Determine the (X, Y) coordinate at the center of the cell enclosing the given text.  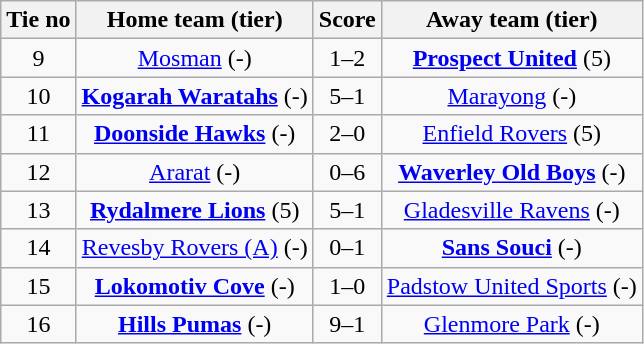
0–6 (347, 172)
1–0 (347, 286)
Prospect United (5) (512, 58)
Lokomotiv Cove (-) (194, 286)
10 (38, 96)
11 (38, 134)
13 (38, 210)
Kogarah Waratahs (-) (194, 96)
Ararat (-) (194, 172)
Revesby Rovers (A) (-) (194, 248)
15 (38, 286)
Doonside Hawks (-) (194, 134)
Glenmore Park (-) (512, 324)
2–0 (347, 134)
Score (347, 20)
Marayong (-) (512, 96)
Home team (tier) (194, 20)
Gladesville Ravens (-) (512, 210)
Waverley Old Boys (-) (512, 172)
Mosman (-) (194, 58)
12 (38, 172)
1–2 (347, 58)
9 (38, 58)
0–1 (347, 248)
16 (38, 324)
9–1 (347, 324)
Enfield Rovers (5) (512, 134)
Hills Pumas (-) (194, 324)
Tie no (38, 20)
Sans Souci (-) (512, 248)
Rydalmere Lions (5) (194, 210)
14 (38, 248)
Padstow United Sports (-) (512, 286)
Away team (tier) (512, 20)
